Capture the cell that displays the provided text and extract its [X, Y] central coordinate. 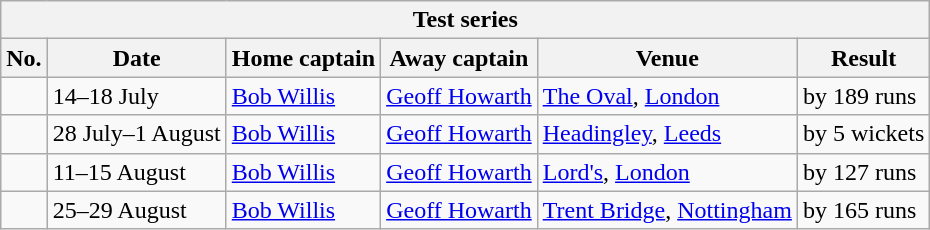
28 July–1 August [136, 134]
Home captain [303, 58]
Lord's, London [667, 172]
Away captain [460, 58]
Trent Bridge, Nottingham [667, 210]
by 5 wickets [863, 134]
11–15 August [136, 172]
Venue [667, 58]
Test series [466, 20]
by 127 runs [863, 172]
by 165 runs [863, 210]
No. [24, 58]
by 189 runs [863, 96]
14–18 July [136, 96]
Headingley, Leeds [667, 134]
The Oval, London [667, 96]
Result [863, 58]
25–29 August [136, 210]
Date [136, 58]
